Locate the cell with the specified text and output its (X, Y) center coordinate. 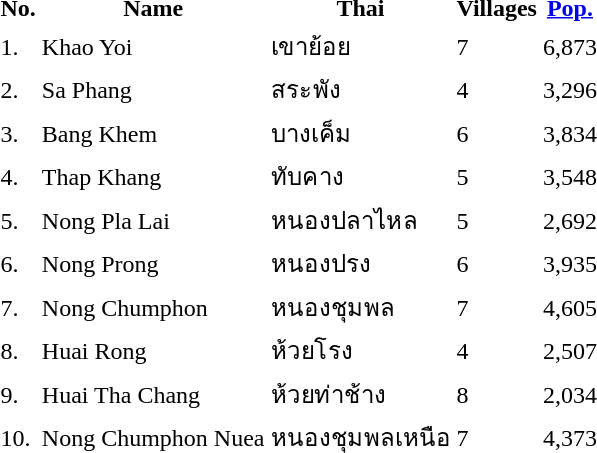
เขาย้อย (360, 46)
Khao Yoi (153, 46)
Huai Rong (153, 350)
สระพัง (360, 90)
Nong Chumphon (153, 307)
Thap Khang (153, 176)
หนองชุมพล (360, 307)
บางเค็ม (360, 133)
ห้วยโรง (360, 350)
8 (496, 394)
Bang Khem (153, 133)
Nong Prong (153, 264)
Huai Tha Chang (153, 394)
ห้วยท่าช้าง (360, 394)
หนองปรง (360, 264)
หนองปลาไหล (360, 220)
Sa Phang (153, 90)
Nong Pla Lai (153, 220)
ทับคาง (360, 176)
